Search for the cell housing the specified text and yield its [X, Y] center coordinate. 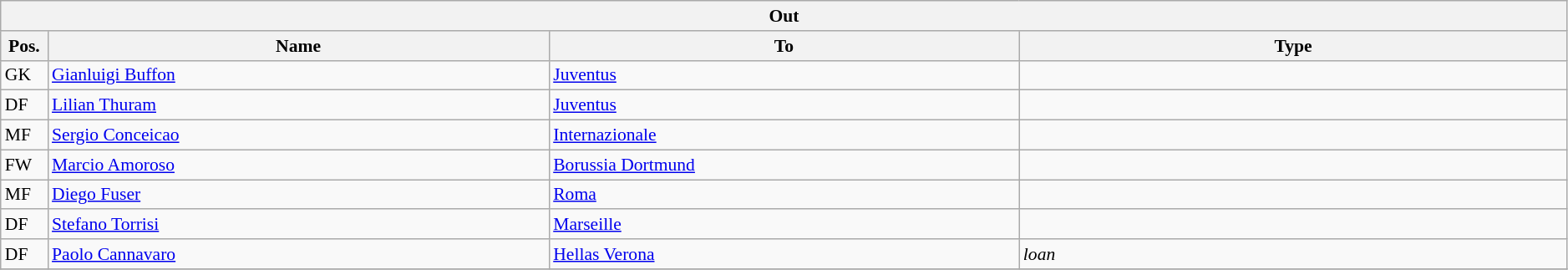
Marseille [784, 225]
Diego Fuser [298, 195]
Sergio Conceicao [298, 135]
Hellas Verona [784, 254]
Gianluigi Buffon [298, 75]
Paolo Cannavaro [298, 254]
GK [24, 75]
Pos. [24, 46]
Stefano Torrisi [298, 225]
Type [1293, 46]
Borussia Dortmund [784, 165]
Internazionale [784, 135]
loan [1293, 254]
Lilian Thuram [298, 105]
Name [298, 46]
To [784, 46]
Marcio Amoroso [298, 165]
Out [784, 16]
FW [24, 165]
Roma [784, 195]
